Detect which cell encompasses the target text, then output its [x, y] center coordinate. 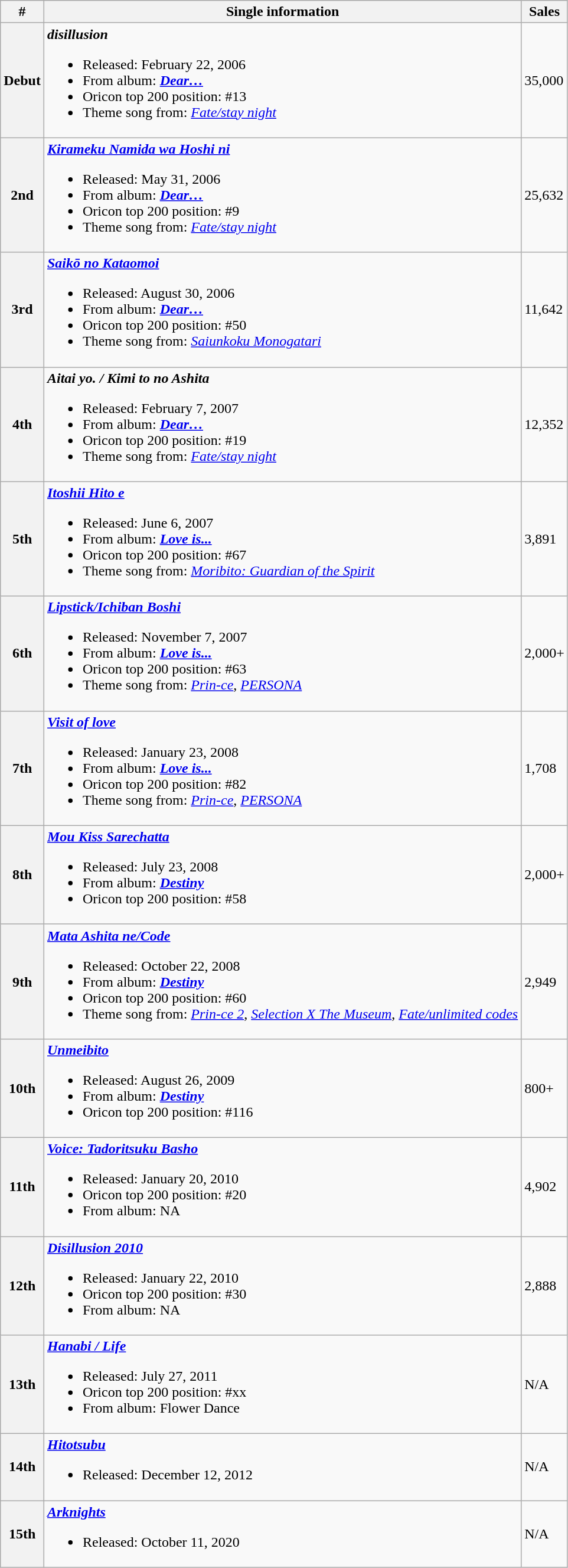
Lipstick/Ichiban BoshiReleased: November 7, 2007From album: Love is...Oricon top 200 position: #63Theme song from: Prin-ce, PERSONA [282, 653]
UnmeibitoReleased: August 26, 2009From album: DestinyOricon top 200 position: #116 [282, 1088]
35,000 [544, 80]
10th [22, 1088]
9th [22, 981]
3rd [22, 310]
Hanabi / LifeReleased: July 27, 2011Oricon top 200 position: #xxFrom album: Flower Dance [282, 1385]
6th [22, 653]
14th [22, 1468]
HitotsubuReleased: December 12, 2012 [282, 1468]
8th [22, 874]
2nd [22, 195]
12,352 [544, 424]
Disillusion 2010Released: January 22, 2010Oricon top 200 position: #30From album: NA [282, 1286]
13th [22, 1385]
Mou Kiss SarechattaReleased: July 23, 2008From album: DestinyOricon top 200 position: #58 [282, 874]
11,642 [544, 310]
Debut [22, 80]
5th [22, 539]
Aitai yo. / Kimi to no AshitaReleased: February 7, 2007From album: Dear…Oricon top 200 position: #19Theme song from: Fate/stay night [282, 424]
disillusionReleased: February 22, 2006From album: Dear…Oricon top 200 position: #13Theme song from: Fate/stay night [282, 80]
2,949 [544, 981]
Itoshii Hito eReleased: June 6, 2007From album: Love is...Oricon top 200 position: #67Theme song from: Moribito: Guardian of the Spirit [282, 539]
ArknightsReleased: October 11, 2020 [282, 1534]
11th [22, 1186]
4th [22, 424]
2,888 [544, 1286]
800+ [544, 1088]
# [22, 12]
Voice: Tadoritsuku BashoReleased: January 20, 2010Oricon top 200 position: #20From album: NA [282, 1186]
Kirameku Namida wa Hoshi niReleased: May 31, 2006From album: Dear…Oricon top 200 position: #9Theme song from: Fate/stay night [282, 195]
Saikō no KataomoiReleased: August 30, 2006From album: Dear…Oricon top 200 position: #50Theme song from: Saiunkoku Monogatari [282, 310]
1,708 [544, 768]
7th [22, 768]
12th [22, 1286]
3,891 [544, 539]
25,632 [544, 195]
Sales [544, 12]
Single information [282, 12]
4,902 [544, 1186]
Visit of loveReleased: January 23, 2008From album: Love is...Oricon top 200 position: #82Theme song from: Prin-ce, PERSONA [282, 768]
15th [22, 1534]
